Provide the [x, y] coordinate of the cell's center where the given text is located.  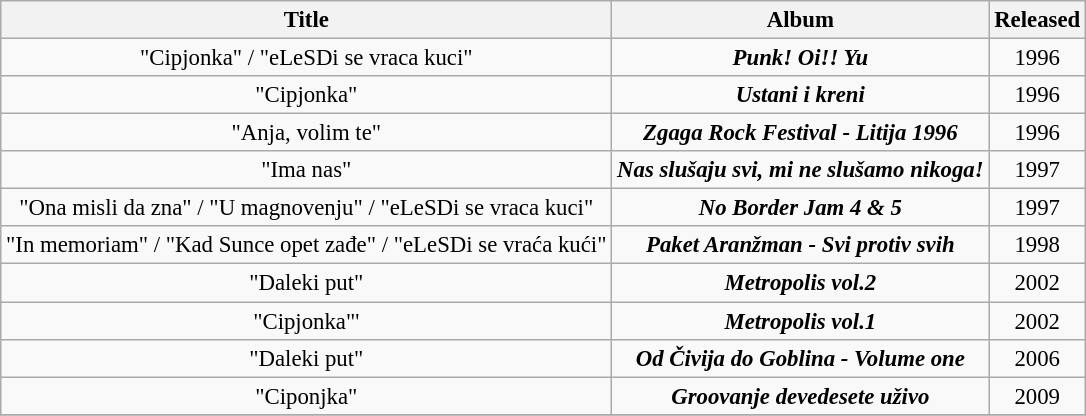
2009 [1038, 396]
Album [800, 20]
"Cipjonka" [306, 95]
"Ona misli da zna" / "U magnovenju" / "eLeSDi se vraca kuci" [306, 208]
1998 [1038, 245]
2006 [1038, 358]
Metropolis vol.2 [800, 283]
Zgaga Rock Festival - Litija 1996 [800, 133]
Groovanje devedesete uživo [800, 396]
Metropolis vol.1 [800, 321]
"Ima nas" [306, 170]
No Border Jam 4 & 5 [800, 208]
Ustani i kreni [800, 95]
Od Čivija do Goblina - Volume one [800, 358]
"Cipjonka"' [306, 321]
"In memoriam" / "Kad Sunce opet zađe" / "eLeSDi se vraća kući" [306, 245]
Released [1038, 20]
"Ciponjka" [306, 396]
Nas slušaju svi, mi ne slušamo nikoga! [800, 170]
Title [306, 20]
"Cipjonka" / "eLeSDi se vraca kuci" [306, 58]
Punk! Oi!! Yu [800, 58]
"Anja, volim te" [306, 133]
Paket Aranžman - Svi protiv svih [800, 245]
